Output the (X, Y) coordinate of the center of the cell containing the given text.  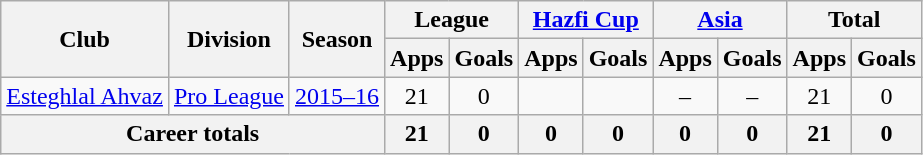
Division (228, 39)
Club (85, 39)
League (452, 20)
Esteghlal Ahvaz (85, 96)
2015–16 (336, 96)
Pro League (228, 96)
Hazfi Cup (586, 20)
Season (336, 39)
Career totals (193, 134)
Total (854, 20)
Asia (720, 20)
